Find where the given text appears and provide that cell's center as (X, Y) coordinate. 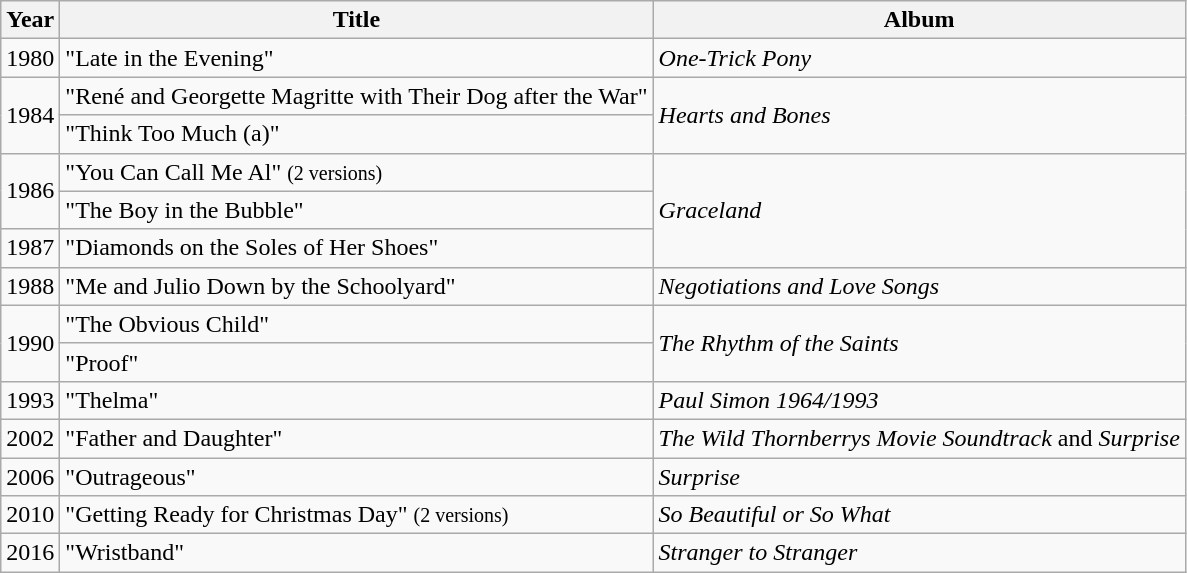
The Wild Thornberrys Movie Soundtrack and Surprise (919, 438)
"Late in the Evening" (356, 58)
1987 (30, 248)
1990 (30, 343)
"Me and Julio Down by the Schoolyard" (356, 286)
"Father and Daughter" (356, 438)
1988 (30, 286)
"Proof" (356, 362)
"Think Too Much (a)" (356, 134)
Year (30, 20)
"Wristband" (356, 553)
Paul Simon 1964/1993 (919, 400)
Surprise (919, 477)
"You Can Call Me Al" (2 versions) (356, 172)
The Rhythm of the Saints (919, 343)
"The Boy in the Bubble" (356, 210)
2010 (30, 515)
Album (919, 20)
1986 (30, 191)
Hearts and Bones (919, 115)
Graceland (919, 210)
One-Trick Pony (919, 58)
1980 (30, 58)
2016 (30, 553)
Stranger to Stranger (919, 553)
"René and Georgette Magritte with Their Dog after the War" (356, 96)
"Diamonds on the Soles of Her Shoes" (356, 248)
Negotiations and Love Songs (919, 286)
"Outrageous" (356, 477)
"Thelma" (356, 400)
2002 (30, 438)
1984 (30, 115)
Title (356, 20)
"Getting Ready for Christmas Day" (2 versions) (356, 515)
"The Obvious Child" (356, 324)
2006 (30, 477)
So Beautiful or So What (919, 515)
1993 (30, 400)
